Identify which cell holds the provided text, then report its [x, y] central coordinate. 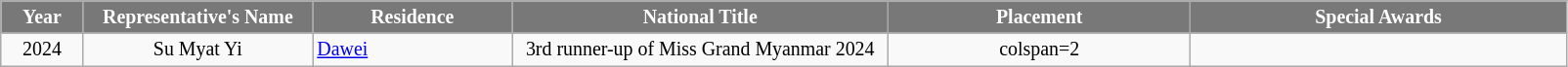
Su Myat Yi [197, 49]
Representative's Name [197, 17]
Residence [413, 17]
Dawei [413, 49]
3rd runner-up of Miss Grand Myanmar 2024 [700, 49]
Placement [1038, 17]
Year [42, 17]
colspan=2 [1038, 49]
2024 [42, 49]
National Title [700, 17]
Special Awards [1378, 17]
